Locate the cell with the specified text and output its [x, y] center coordinate. 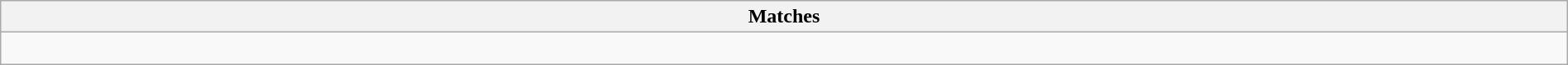
Matches [784, 17]
